Search for the cell housing the specified text and yield its [x, y] center coordinate. 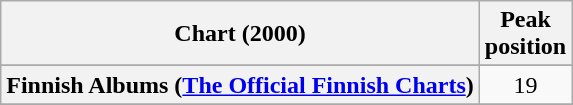
Peakposition [525, 34]
Finnish Albums (The Official Finnish Charts) [240, 85]
Chart (2000) [240, 34]
19 [525, 85]
